Pinpoint the cell where the given text exists, returning its (X, Y) midpoint coordinate. 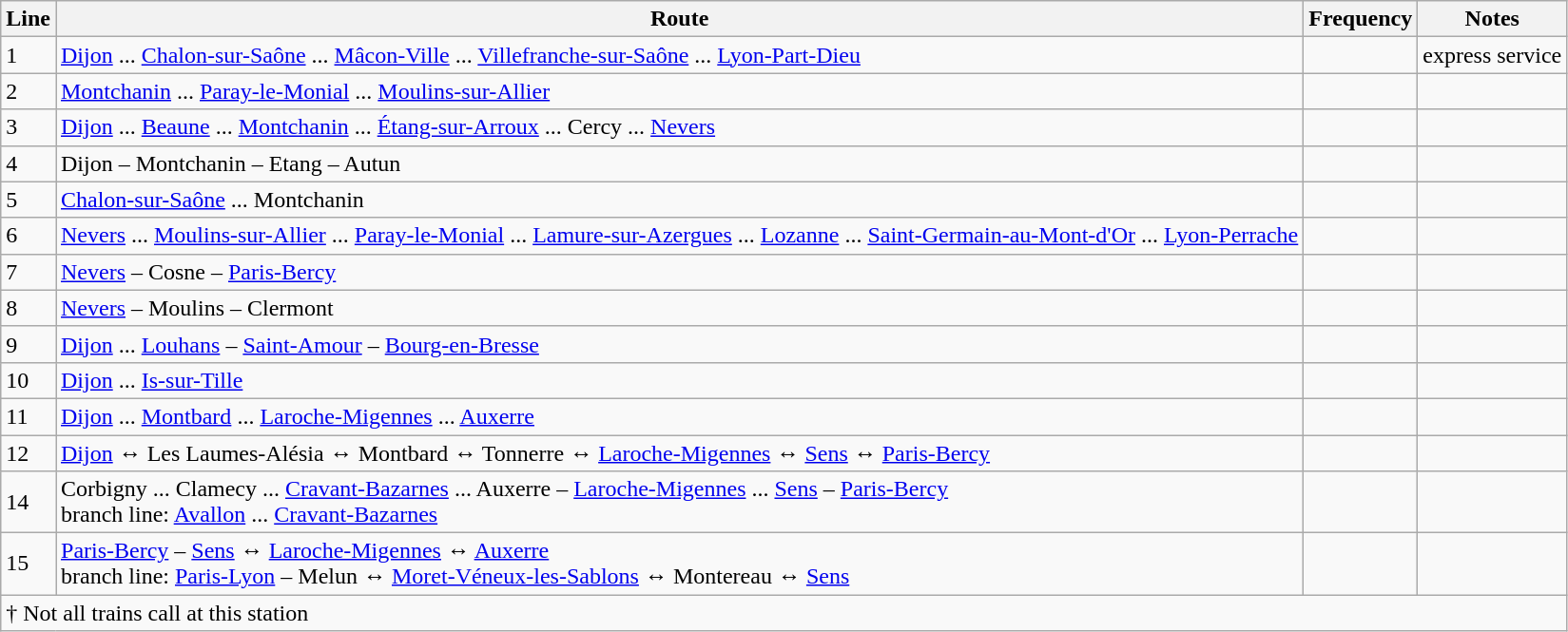
12 (29, 453)
Notes (1493, 19)
Chalon-sur-Saône ... Montchanin (679, 200)
Dijon ... Louhans – Saint-Amour – Bourg-en-Bresse (679, 344)
Dijon ... Montbard ... Laroche-Migennes ... Auxerre (679, 416)
Nevers – Moulins – Clermont (679, 308)
Line (29, 19)
4 (29, 163)
7 (29, 272)
Dijon ... Beaune ... Montchanin ... Étang-sur-Arroux ... Cercy ... Nevers (679, 127)
Dijon ... Is-sur-Tille (679, 380)
Frequency (1361, 19)
express service (1493, 55)
Dijon – Montchanin – Etang – Autun (679, 163)
Dijon ↔ Les Laumes-Alésia ↔ Montbard ↔ Tonnerre ↔ Laroche-Migennes ↔ Sens ↔ Paris-Bercy (679, 453)
Route (679, 19)
Nevers ... Moulins-sur-Allier ... Paray-le-Monial ... Lamure-sur-Azergues ... Lozanne ... Saint-Germain-au-Mont-d'Or ... Lyon-Perrache (679, 236)
6 (29, 236)
14 (29, 502)
2 (29, 91)
15 (29, 565)
8 (29, 308)
11 (29, 416)
† Not all trains call at this station (784, 613)
Corbigny ... Clamecy ... Cravant-Bazarnes ... Auxerre – Laroche-Migennes ... Sens – Paris-Bercybranch line: Avallon ... Cravant-Bazarnes (679, 502)
10 (29, 380)
Montchanin ... Paray-le-Monial ... Moulins-sur-Allier (679, 91)
Nevers – Cosne – Paris-Bercy (679, 272)
5 (29, 200)
1 (29, 55)
9 (29, 344)
Dijon ... Chalon-sur-Saône ... Mâcon-Ville ... Villefranche-sur-Saône ... Lyon-Part-Dieu (679, 55)
3 (29, 127)
Paris-Bercy – Sens ↔ Laroche-Migennes ↔ Auxerrebranch line: Paris-Lyon – Melun ↔ Moret-Véneux-les-Sablons ↔ Montereau ↔ Sens (679, 565)
